For the text-containing cell, return its midpoint in [x, y] coordinate format. 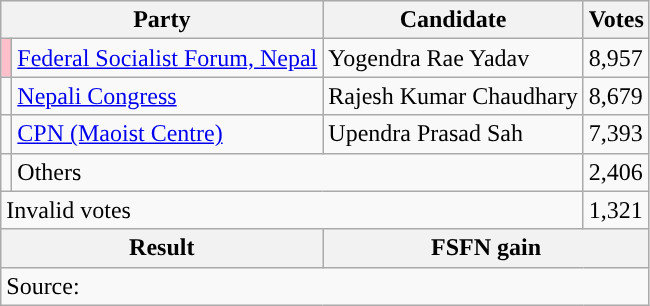
8,679 [616, 96]
Federal Socialist Forum, Nepal [168, 58]
Nepali Congress [168, 96]
Invalid votes [292, 210]
Rajesh Kumar Chaudhary [453, 96]
Party [162, 20]
Upendra Prasad Sah [453, 134]
Source: [326, 286]
Yogendra Rae Yadav [453, 58]
CPN (Maoist Centre) [168, 134]
2,406 [616, 172]
1,321 [616, 210]
8,957 [616, 58]
Others [298, 172]
Votes [616, 20]
7,393 [616, 134]
FSFN gain [486, 248]
Result [162, 248]
Candidate [453, 20]
